Capture the cell that displays the provided text and extract its [x, y] central coordinate. 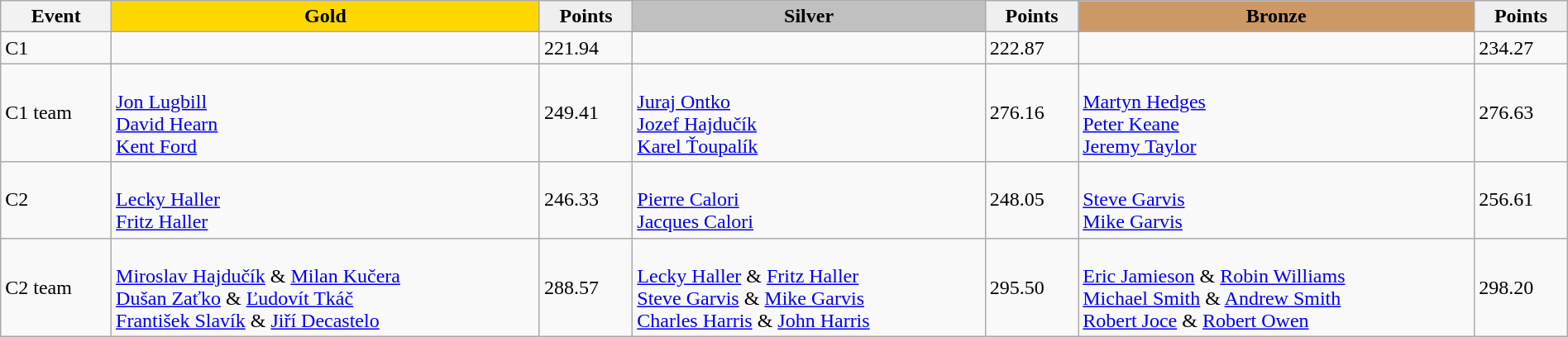
249.41 [586, 112]
Event [56, 17]
Juraj OntkoJozef HajdučíkKarel Ťoupalík [809, 112]
298.20 [1522, 287]
C2 team [56, 287]
Jon LugbillDavid HearnKent Ford [326, 112]
Gold [326, 17]
Lecky HallerFritz Haller [326, 200]
Steve GarvisMike Garvis [1277, 200]
221.94 [586, 48]
Martyn HedgesPeter KeaneJeremy Taylor [1277, 112]
248.05 [1031, 200]
276.16 [1031, 112]
246.33 [586, 200]
Bronze [1277, 17]
Lecky Haller & Fritz HallerSteve Garvis & Mike GarvisCharles Harris & John Harris [809, 287]
295.50 [1031, 287]
222.87 [1031, 48]
276.63 [1522, 112]
C1 [56, 48]
C1 team [56, 112]
288.57 [586, 287]
256.61 [1522, 200]
C2 [56, 200]
Eric Jamieson & Robin WilliamsMichael Smith & Andrew SmithRobert Joce & Robert Owen [1277, 287]
Pierre CaloriJacques Calori [809, 200]
Silver [809, 17]
234.27 [1522, 48]
Miroslav Hajdučík & Milan KučeraDušan Zaťko & Ľudovít TkáčFrantišek Slavík & Jiří Decastelo [326, 287]
